Scan for the cell matching the given text and deliver its (X, Y) coordinate at center. 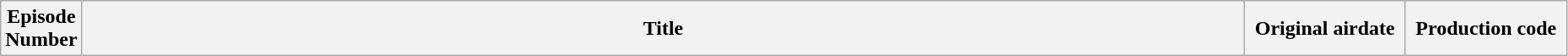
Title (663, 29)
Episode Number (41, 29)
Original airdate (1324, 29)
Production code (1486, 29)
